Pinpoint the cell where the given text exists, returning its [X, Y] midpoint coordinate. 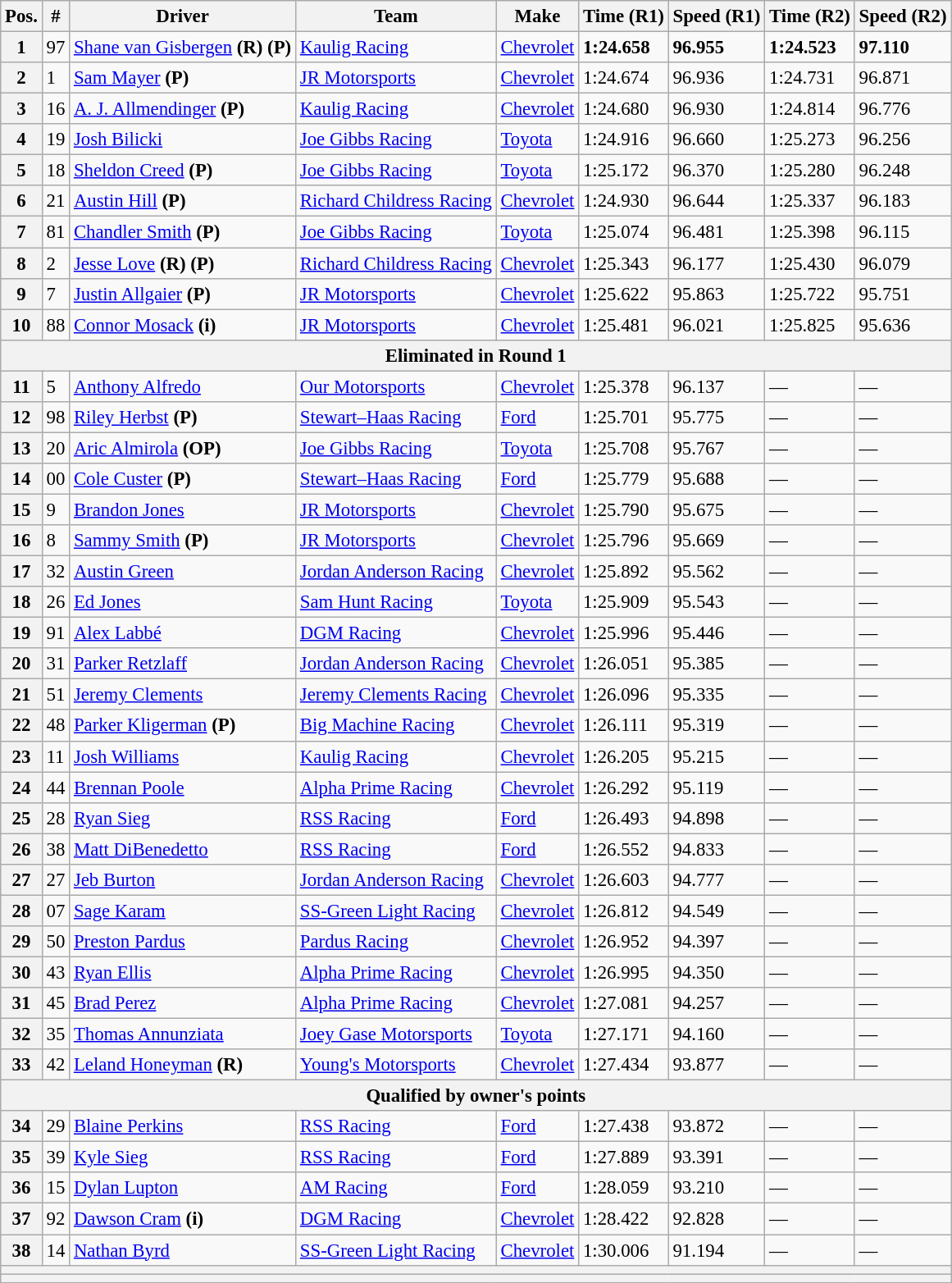
95.775 [717, 418]
95.767 [717, 448]
1:27.434 [624, 1065]
94.257 [717, 1003]
42 [56, 1065]
97.110 [903, 48]
Time (R1) [624, 16]
94.397 [717, 942]
93.391 [717, 1157]
96.137 [717, 386]
1:26.552 [624, 849]
1:24.814 [810, 109]
Sam Mayer (P) [183, 78]
1:26.292 [624, 788]
Big Machine Racing [397, 726]
Anthony Alfredo [183, 386]
Brad Perez [183, 1003]
Jeb Burton [183, 880]
00 [56, 479]
Cole Custer (P) [183, 479]
34 [21, 1126]
96.776 [903, 109]
25 [21, 818]
96.256 [903, 139]
Team [397, 16]
1:25.430 [810, 263]
Preston Pardus [183, 942]
96.177 [717, 263]
1:24.680 [624, 109]
Connor Mosack (i) [183, 325]
98 [56, 418]
Jeremy Clements Racing [397, 695]
Ryan Ellis [183, 972]
1:28.422 [624, 1219]
Driver [183, 16]
39 [56, 1157]
Thomas Annunziata [183, 1034]
94.833 [717, 849]
1:26.051 [624, 664]
Eliminated in Round 1 [476, 355]
95.863 [717, 294]
Blaine Perkins [183, 1126]
1:25.337 [810, 201]
44 [56, 788]
Ryan Sieg [183, 818]
93.210 [717, 1189]
96.871 [903, 78]
96.660 [717, 139]
1:24.674 [624, 78]
1:25.796 [624, 541]
Dylan Lupton [183, 1189]
Dawson Cram (i) [183, 1219]
1:26.493 [624, 818]
95.543 [717, 602]
1:25.825 [810, 325]
Parker Retzlaff [183, 664]
1:26.995 [624, 972]
1:25.996 [624, 633]
96.481 [717, 232]
1:25.892 [624, 572]
Sam Hunt Racing [397, 602]
3 [21, 109]
22 [21, 726]
1:30.006 [624, 1250]
# [56, 16]
1:26.096 [624, 695]
Our Motorsports [397, 386]
1:26.111 [624, 726]
95.446 [717, 633]
45 [56, 1003]
96.644 [717, 201]
Time (R2) [810, 16]
Riley Herbst (P) [183, 418]
95.562 [717, 572]
Parker Kligerman (P) [183, 726]
24 [21, 788]
Sage Karam [183, 911]
Qualified by owner's points [476, 1096]
07 [56, 911]
Justin Allgaier (P) [183, 294]
1:25.172 [624, 171]
95.319 [717, 726]
95.669 [717, 541]
1:27.171 [624, 1034]
93.877 [717, 1065]
Shane van Gisbergen (R) (P) [183, 48]
1:26.603 [624, 880]
95.119 [717, 788]
Sheldon Creed (P) [183, 171]
Make [537, 16]
A. J. Allmendinger (P) [183, 109]
17 [21, 572]
96.936 [717, 78]
Young's Motorsports [397, 1065]
1:24.523 [810, 48]
96.955 [717, 48]
Kyle Sieg [183, 1157]
1:25.779 [624, 479]
1:25.378 [624, 386]
4 [21, 139]
95.385 [717, 664]
1:25.708 [624, 448]
88 [56, 325]
30 [21, 972]
Pardus Racing [397, 942]
Matt DiBenedetto [183, 849]
1:26.812 [624, 911]
Aric Almirola (OP) [183, 448]
95.688 [717, 479]
Brandon Jones [183, 509]
96.248 [903, 171]
Joey Gase Motorsports [397, 1034]
Austin Green [183, 572]
1:25.622 [624, 294]
95.751 [903, 294]
36 [21, 1189]
Alex Labbé [183, 633]
92 [56, 1219]
Leland Honeyman (R) [183, 1065]
Jeremy Clements [183, 695]
94.160 [717, 1034]
1:26.205 [624, 756]
95.215 [717, 756]
1:27.889 [624, 1157]
1:25.481 [624, 325]
Austin Hill (P) [183, 201]
93.872 [717, 1126]
1:26.952 [624, 942]
Josh Williams [183, 756]
48 [56, 726]
Ed Jones [183, 602]
1:25.722 [810, 294]
92.828 [717, 1219]
94.898 [717, 818]
43 [56, 972]
37 [21, 1219]
Pos. [21, 16]
33 [21, 1065]
94.777 [717, 880]
Nathan Byrd [183, 1250]
96.115 [903, 232]
96.079 [903, 263]
1:25.280 [810, 171]
1:25.701 [624, 418]
Sammy Smith (P) [183, 541]
81 [56, 232]
AM Racing [397, 1189]
6 [21, 201]
Jesse Love (R) (P) [183, 263]
95.335 [717, 695]
1:25.790 [624, 509]
1:25.074 [624, 232]
94.549 [717, 911]
96.370 [717, 171]
Speed (R2) [903, 16]
97 [56, 48]
96.021 [717, 325]
1:25.398 [810, 232]
Brennan Poole [183, 788]
95.675 [717, 509]
1:28.059 [624, 1189]
50 [56, 942]
95.636 [903, 325]
Chandler Smith (P) [183, 232]
1:25.909 [624, 602]
1:25.273 [810, 139]
1:25.343 [624, 263]
13 [21, 448]
51 [56, 695]
1:24.658 [624, 48]
12 [21, 418]
96.930 [717, 109]
1:27.438 [624, 1126]
91 [56, 633]
23 [21, 756]
Speed (R1) [717, 16]
1:27.081 [624, 1003]
10 [21, 325]
91.194 [717, 1250]
96.183 [903, 201]
94.350 [717, 972]
1:24.731 [810, 78]
1:24.916 [624, 139]
Josh Bilicki [183, 139]
1:24.930 [624, 201]
